Return the (x, y) coordinate for the center point of the cell that contains the specified text.  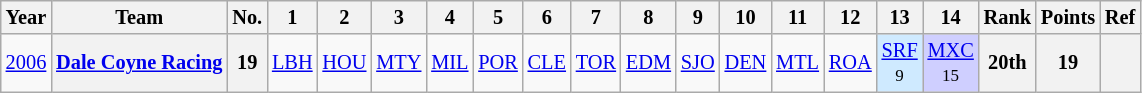
Year (26, 17)
ROA (850, 63)
SJO (698, 63)
MIL (450, 63)
TOR (596, 63)
14 (951, 17)
6 (547, 17)
5 (498, 17)
11 (798, 17)
DEN (746, 63)
8 (648, 17)
MTL (798, 63)
MXC15 (951, 63)
Ref (1120, 17)
Team (139, 17)
No. (247, 17)
Points (1068, 17)
9 (698, 17)
12 (850, 17)
LBH (292, 63)
4 (450, 17)
HOU (344, 63)
POR (498, 63)
CLE (547, 63)
1 (292, 17)
Dale Coyne Racing (139, 63)
10 (746, 17)
2006 (26, 63)
2 (344, 17)
SRF9 (900, 63)
EDM (648, 63)
MTY (398, 63)
3 (398, 17)
13 (900, 17)
7 (596, 17)
Rank (1008, 17)
20th (1008, 63)
